Output the [x, y] coordinate of the center of the cell containing the given text.  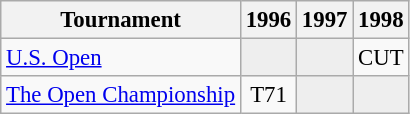
1996 [268, 20]
The Open Championship [121, 95]
U.S. Open [121, 58]
Tournament [121, 20]
1998 [381, 20]
T71 [268, 95]
CUT [381, 58]
1997 [325, 20]
